Scan for the cell matching the given text and deliver its [X, Y] coordinate at center. 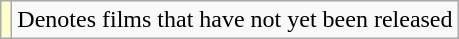
Denotes films that have not yet been released [235, 20]
